Identify which cell holds the provided text, then report its (x, y) central coordinate. 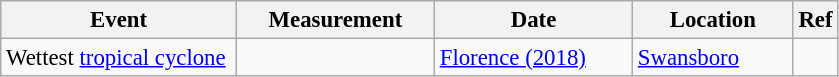
Event (119, 20)
Ref (816, 20)
Measurement (335, 20)
Swansboro (714, 58)
Florence (2018) (533, 58)
Date (533, 20)
Wettest tropical cyclone (119, 58)
Location (714, 20)
